Find where the given text appears and provide that cell's center as [x, y] coordinate. 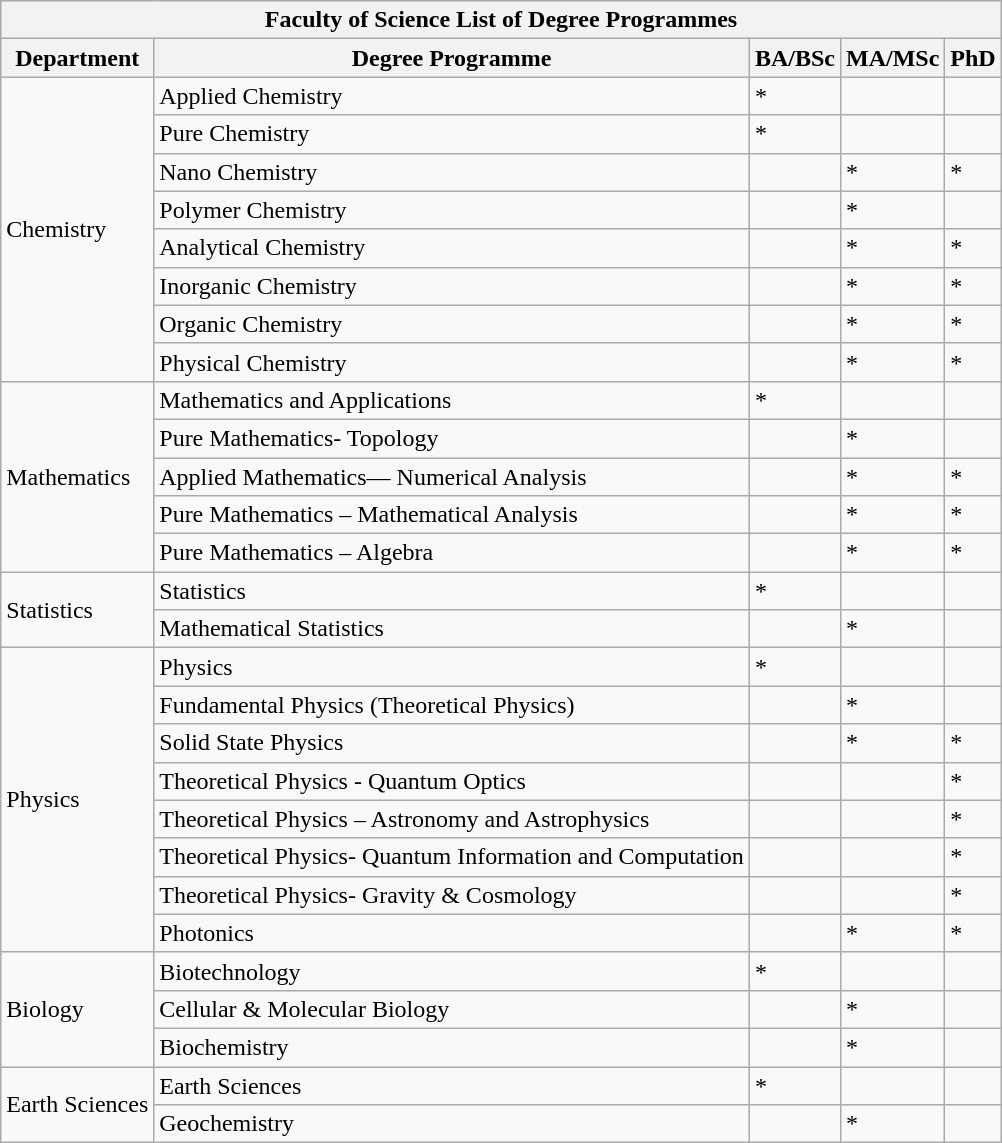
Biotechnology [452, 971]
Degree Programme [452, 58]
Department [78, 58]
Pure Chemistry [452, 134]
Geochemistry [452, 1124]
Physical Chemistry [452, 362]
Mathematical Statistics [452, 629]
Photonics [452, 933]
Organic Chemistry [452, 324]
Cellular & Molecular Biology [452, 1009]
BA/BSc [794, 58]
Applied Chemistry [452, 96]
Biochemistry [452, 1047]
Faculty of Science List of Degree Programmes [501, 20]
Theoretical Physics – Astronomy and Astrophysics [452, 819]
Applied Mathematics— Numerical Analysis [452, 477]
PhD [973, 58]
Pure Mathematics – Algebra [452, 553]
Fundamental Physics (Theoretical Physics) [452, 705]
Polymer Chemistry [452, 210]
Theoretical Physics- Gravity & Cosmology [452, 895]
Theoretical Physics - Quantum Optics [452, 781]
Pure Mathematics- Topology [452, 438]
MA/MSc [892, 58]
Solid State Physics [452, 743]
Nano Chemistry [452, 172]
Mathematics and Applications [452, 400]
Mathematics [78, 476]
Analytical Chemistry [452, 248]
Theoretical Physics- Quantum Information and Computation [452, 857]
Inorganic Chemistry [452, 286]
Chemistry [78, 229]
Pure Mathematics – Mathematical Analysis [452, 515]
Biology [78, 1009]
